Extract the [X, Y] coordinate from the center of the cell holding the provided text.  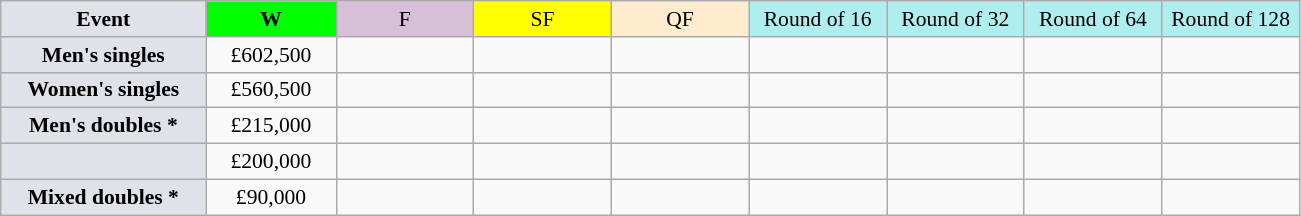
Men's doubles * [104, 126]
£602,500 [271, 55]
Round of 128 [1231, 19]
£215,000 [271, 126]
£200,000 [271, 162]
SF [543, 19]
W [271, 19]
£90,000 [271, 197]
Round of 16 [818, 19]
Men's singles [104, 55]
Event [104, 19]
Women's singles [104, 90]
Round of 32 [955, 19]
Round of 64 [1093, 19]
Mixed doubles * [104, 197]
£560,500 [271, 90]
QF [680, 19]
F [405, 19]
